Scan for the cell matching the given text and deliver its [x, y] coordinate at center. 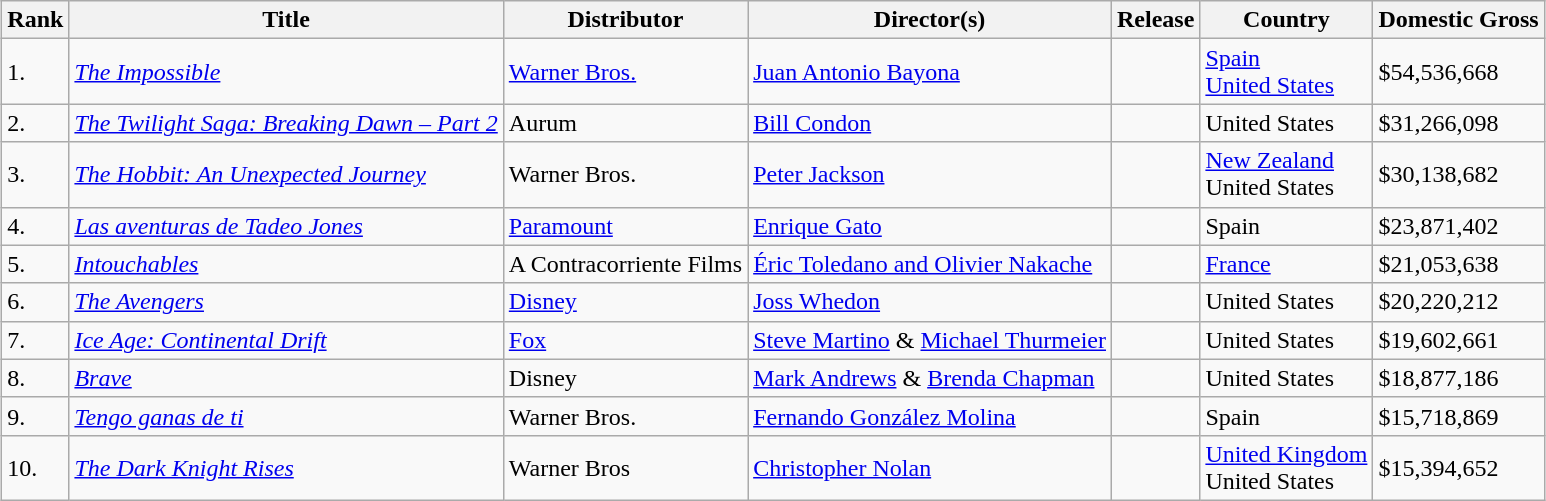
Fox [625, 340]
$19,602,661 [1458, 340]
Steve Martino & Michael Thurmeier [930, 340]
The Hobbit: An Unexpected Journey [286, 174]
$31,266,098 [1458, 123]
The Impossible [286, 72]
$15,394,652 [1458, 468]
Fernando González Molina [930, 416]
Peter Jackson [930, 174]
Éric Toledano and Olivier Nakache [930, 264]
6. [36, 302]
France [1286, 264]
3. [36, 174]
$54,536,668 [1458, 72]
Release [1156, 20]
5. [36, 264]
Director(s) [930, 20]
$23,871,402 [1458, 226]
Brave [286, 378]
SpainUnited States [1286, 72]
Intouchables [286, 264]
Domestic Gross [1458, 20]
The Dark Knight Rises [286, 468]
9. [36, 416]
1. [36, 72]
The Twilight Saga: Breaking Dawn – Part 2 [286, 123]
Rank [36, 20]
Title [286, 20]
Enrique Gato [930, 226]
Country [1286, 20]
Tengo ganas de ti [286, 416]
Christopher Nolan [930, 468]
2. [36, 123]
Juan Antonio Bayona [930, 72]
Joss Whedon [930, 302]
The Avengers [286, 302]
Warner Bros [625, 468]
Las aventuras de Tadeo Jones [286, 226]
Distributor [625, 20]
A Contracorriente Films [625, 264]
$15,718,869 [1458, 416]
$21,053,638 [1458, 264]
New ZealandUnited States [1286, 174]
7. [36, 340]
10. [36, 468]
Paramount [625, 226]
Mark Andrews & Brenda Chapman [930, 378]
$18,877,186 [1458, 378]
4. [36, 226]
United KingdomUnited States [1286, 468]
Aurum [625, 123]
$20,220,212 [1458, 302]
8. [36, 378]
Bill Condon [930, 123]
$30,138,682 [1458, 174]
Ice Age: Continental Drift [286, 340]
